Provide the (x, y) coordinate of the cell's center where the given text is located.  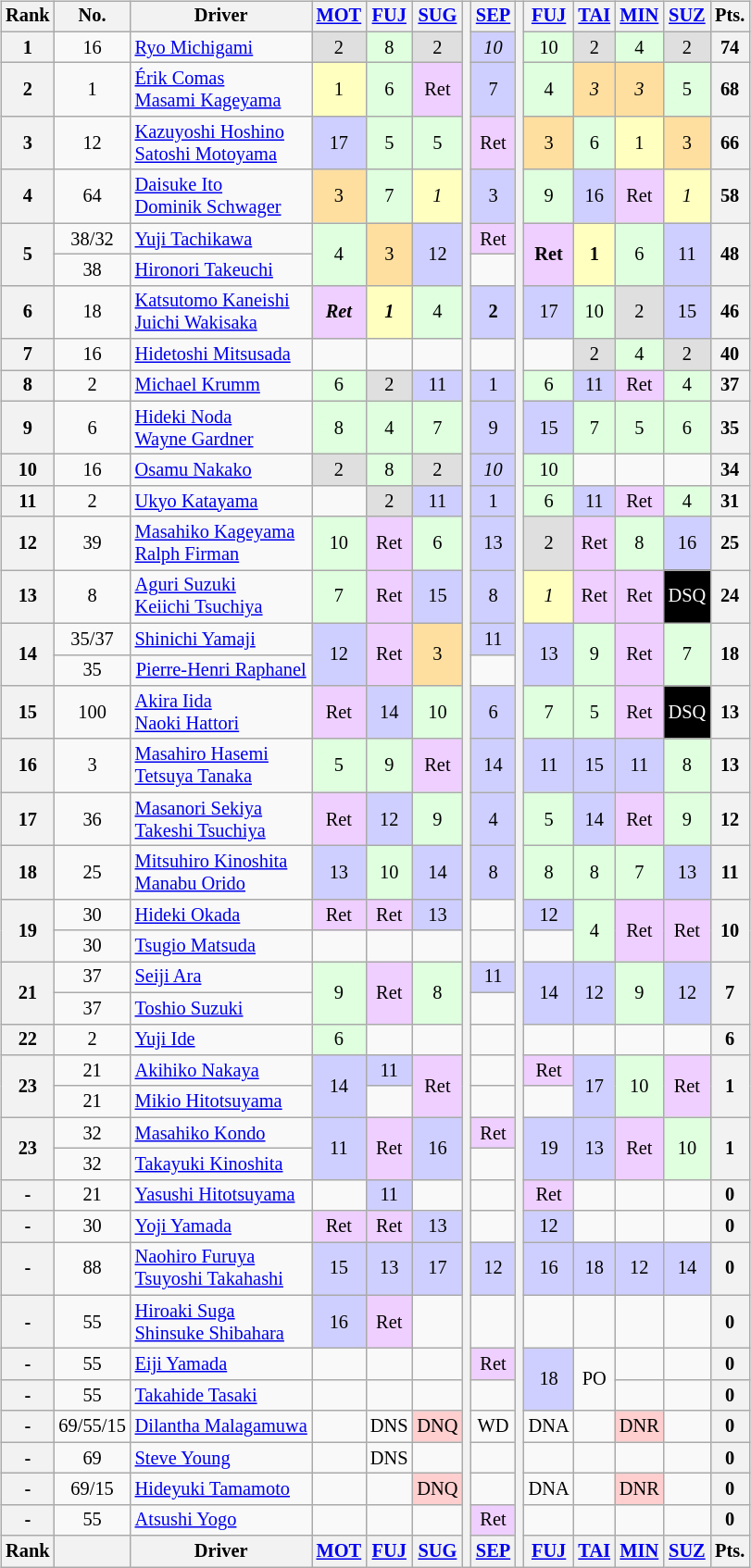
Masahiro Hasemi Tetsuya Tanaka (221, 765)
Hidetoshi Mitsusada (221, 355)
Dilantha Malagamuwa (221, 1426)
Michael Krumm (221, 386)
Yuji Ide (221, 1039)
Ryo Michigami (221, 47)
69 (93, 1458)
74 (730, 47)
40 (730, 355)
Masanori Sekiya Takeshi Tsuchiya (221, 819)
Katsutomo Kaneishi Juichi Wakisaka (221, 312)
Naohiro Furuya Tsuyoshi Takahashi (221, 1269)
Seiji Ara (221, 977)
Atsushi Yogo (221, 1520)
Aguri Suzuki Keiichi Tsuchiya (221, 597)
Tsugio Matsuda (221, 946)
Hideki Okada (221, 915)
100 (93, 713)
Akira Iida Naoki Hattori (221, 713)
64 (93, 196)
No. (93, 17)
Steve Young (221, 1458)
Takayuki Kinoshita (221, 1164)
22 (28, 1039)
Yuji Tachikawa (221, 239)
88 (93, 1269)
Eiji Yamada (221, 1364)
Hideki Noda Wayne Gardner (221, 428)
Masahiko Kageyama Ralph Firman (221, 543)
Érik Comas Masami Kageyama (221, 90)
24 (730, 597)
35/37 (93, 639)
69/15 (93, 1489)
Osamu Nakako (221, 470)
WD (493, 1426)
Hiroaki Suga Shinsuke Shibahara (221, 1322)
36 (93, 819)
58 (730, 196)
38 (93, 270)
Yoji Yamada (221, 1226)
Akihiko Nakaya (221, 1071)
Kazuyoshi Hoshino Satoshi Motoyama (221, 143)
Hideyuki Tamamoto (221, 1489)
34 (730, 470)
PO (595, 1379)
Masahiko Kondo (221, 1133)
Ukyo Katayama (221, 502)
39 (93, 543)
Hironori Takeuchi (221, 270)
Pierre-Henri Raphanel (221, 670)
31 (730, 502)
38/32 (93, 239)
Toshio Suzuki (221, 1008)
Takahide Tasaki (221, 1396)
68 (730, 90)
48 (730, 254)
Shinichi Yamaji (221, 639)
46 (730, 312)
Daisuke Ito Dominik Schwager (221, 196)
Mitsuhiro Kinoshita Manabu Orido (221, 873)
66 (730, 143)
Yasushi Hitotsuyama (221, 1195)
69/55/15 (93, 1426)
Mikio Hitotsuyama (221, 1101)
